Return [x, y] of the center of cell containing provided text 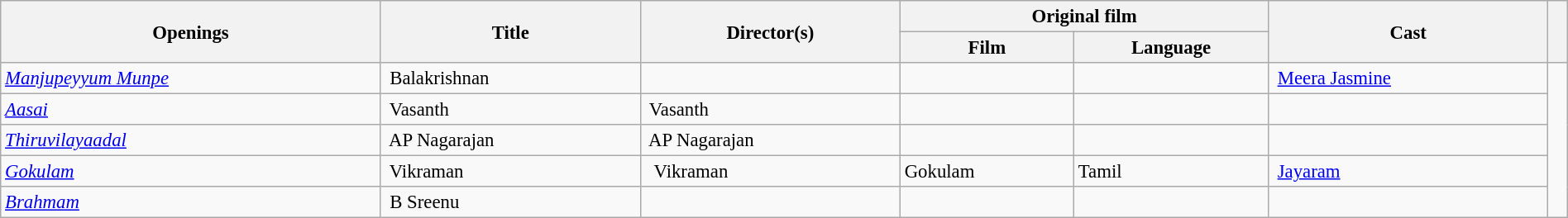
Brahmam [190, 202]
Aasai [190, 110]
Title [510, 31]
Manjupeyyum Munpe [190, 78]
Balakrishnan [510, 78]
Thiruvilayaadal [190, 140]
Jayaram [1408, 172]
Film [987, 48]
Openings [190, 31]
Cast [1408, 31]
B Sreenu [510, 202]
Language [1171, 48]
Original film [1083, 17]
Meera Jasmine [1408, 78]
Director(s) [770, 31]
Tamil [1171, 172]
